Detect which cell encompasses the target text, then output its (X, Y) center coordinate. 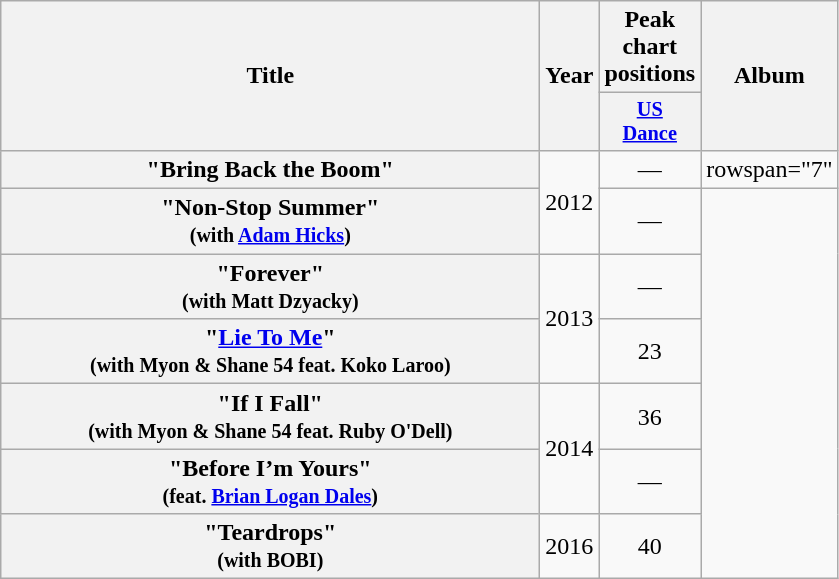
"Before I’m Yours"(feat. Brian Logan Dales) (270, 482)
"Bring Back the Boom" (270, 169)
23 (650, 352)
"Non-Stop Summer"(with Adam Hicks) (270, 222)
"Forever"(with Matt Dzyacky) (270, 286)
2012 (570, 202)
Year (570, 76)
rowspan="7" (770, 169)
"Teardrops"(with BOBI) (270, 546)
Album (770, 76)
"Lie To Me"(with Myon & Shane 54 feat. Koko Laroo) (270, 352)
USDance (650, 122)
"If I Fall"(with Myon & Shane 54 feat. Ruby O'Dell) (270, 416)
Title (270, 76)
2016 (570, 546)
40 (650, 546)
Peak chart positions (650, 47)
2013 (570, 319)
2014 (570, 449)
36 (650, 416)
